Return the (X, Y) coordinate for the center point of the cell that contains the specified text.  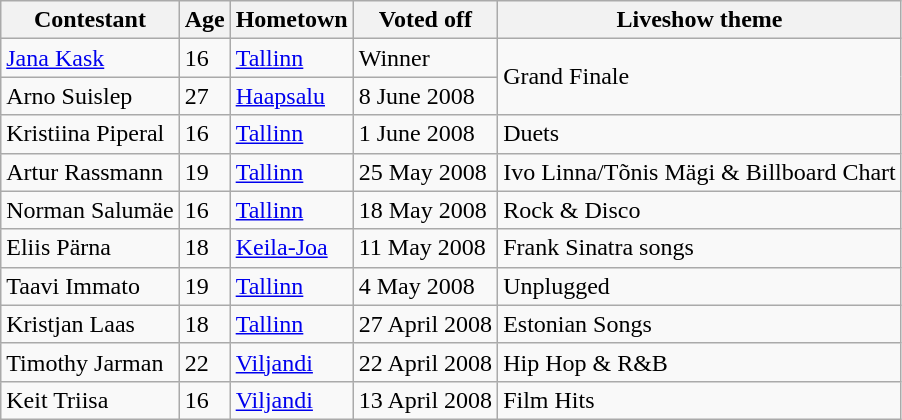
27 April 2008 (425, 324)
Jana Kask (90, 58)
Ivo Linna/Tõnis Mägi & Billboard Chart (700, 172)
Norman Salumäe (90, 210)
Film Hits (700, 400)
Voted off (425, 20)
Keila-Joa (292, 248)
Liveshow theme (700, 20)
22 April 2008 (425, 362)
Unplugged (700, 286)
Hip Hop & R&B (700, 362)
Artur Rassmann (90, 172)
Hometown (292, 20)
Taavi Immato (90, 286)
Rock & Disco (700, 210)
Kristjan Laas (90, 324)
Contestant (90, 20)
25 May 2008 (425, 172)
Eliis Pärna (90, 248)
Keit Triisa (90, 400)
18 May 2008 (425, 210)
8 June 2008 (425, 96)
1 June 2008 (425, 134)
13 April 2008 (425, 400)
Duets (700, 134)
Estonian Songs (700, 324)
Kristiina Piperal (90, 134)
Age (204, 20)
27 (204, 96)
Frank Sinatra songs (700, 248)
Timothy Jarman (90, 362)
4 May 2008 (425, 286)
22 (204, 362)
Haapsalu (292, 96)
11 May 2008 (425, 248)
Arno Suislep (90, 96)
Winner (425, 58)
Grand Finale (700, 77)
